Pinpoint the cell where the given text exists, returning its [x, y] midpoint coordinate. 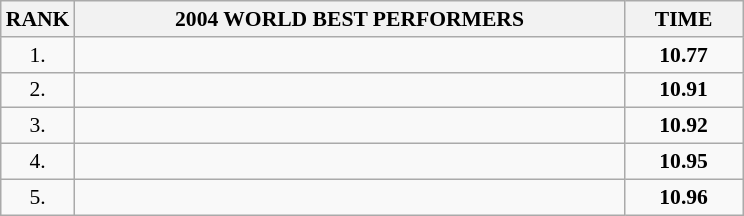
10.95 [684, 162]
TIME [684, 19]
4. [38, 162]
10.92 [684, 126]
3. [38, 126]
10.77 [684, 55]
2004 WORLD BEST PERFORMERS [349, 19]
10.91 [684, 90]
1. [38, 55]
5. [38, 197]
RANK [38, 19]
10.96 [684, 197]
2. [38, 90]
